Provide the (x, y) coordinate of the cell's center where the given text is located.  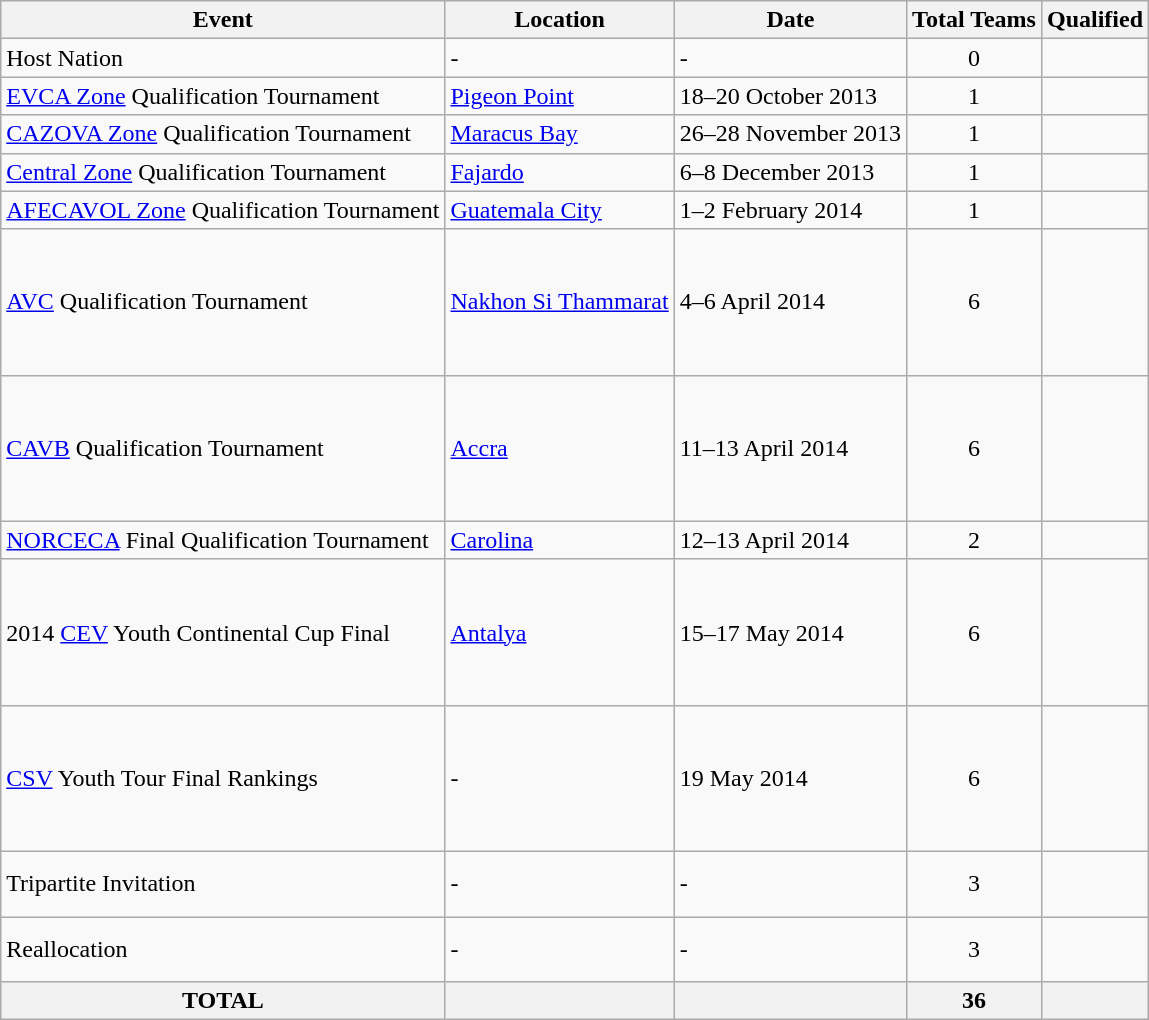
1–2 February 2014 (790, 210)
Carolina (560, 540)
26–28 November 2013 (790, 134)
Date (790, 20)
Nakhon Si Thammarat (560, 302)
CAZOVA Zone Qualification Tournament (223, 134)
Pigeon Point (560, 96)
12–13 April 2014 (790, 540)
Qualified (1094, 20)
11–13 April 2014 (790, 448)
36 (974, 1001)
AVC Qualification Tournament (223, 302)
Tripartite Invitation (223, 884)
Location (560, 20)
Fajardo (560, 172)
CAVB Qualification Tournament (223, 448)
Antalya (560, 632)
NORCECA Final Qualification Tournament (223, 540)
4–6 April 2014 (790, 302)
2 (974, 540)
Total Teams (974, 20)
0 (974, 58)
Accra (560, 448)
Reallocation (223, 948)
6–8 December 2013 (790, 172)
18–20 October 2013 (790, 96)
2014 CEV Youth Continental Cup Final (223, 632)
AFECAVOL Zone Qualification Tournament (223, 210)
CSV Youth Tour Final Rankings (223, 778)
19 May 2014 (790, 778)
Guatemala City (560, 210)
Event (223, 20)
15–17 May 2014 (790, 632)
Central Zone Qualification Tournament (223, 172)
Host Nation (223, 58)
TOTAL (223, 1001)
EVCA Zone Qualification Tournament (223, 96)
Maracus Bay (560, 134)
